For the text-containing cell, return its midpoint in [x, y] coordinate format. 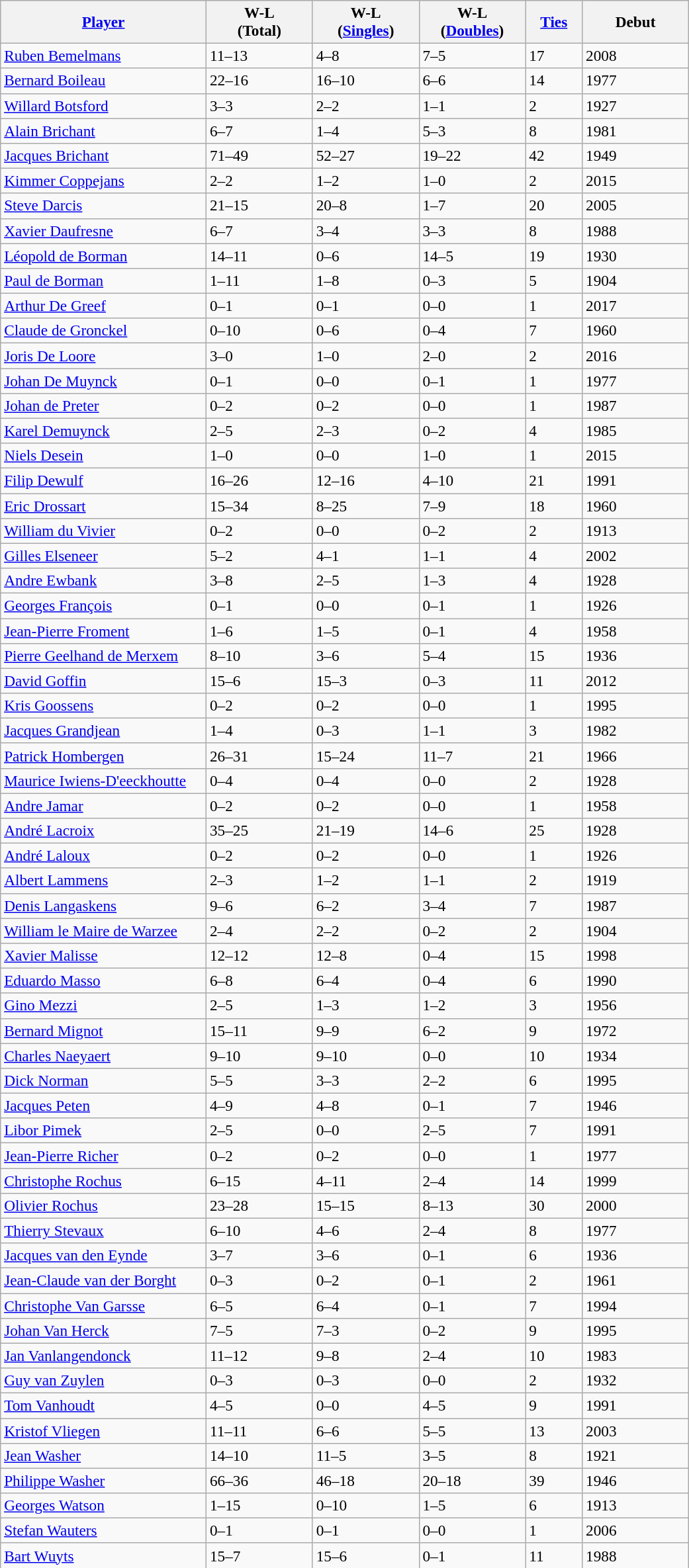
Filip Dewulf [103, 480]
11–7 [473, 756]
Bart Wuyts [103, 1555]
2017 [635, 306]
7–9 [473, 505]
6–10 [259, 1231]
Guy van Zuylen [103, 1380]
13 [554, 1430]
Debut [635, 21]
4–1 [365, 556]
18 [554, 505]
W-L(Total) [259, 21]
11–12 [259, 1356]
2006 [635, 1530]
16–10 [365, 81]
8–10 [259, 656]
2005 [635, 206]
1982 [635, 730]
Kimmer Coppejans [103, 181]
2016 [635, 355]
Xavier Malisse [103, 955]
Jean-Pierre Froment [103, 631]
Player [103, 21]
5–2 [259, 556]
20–18 [473, 1481]
1956 [635, 1006]
Johan de Preter [103, 406]
Gilles Elseneer [103, 556]
15–15 [365, 1205]
Léopold de Borman [103, 255]
Pierre Geelhand de Merxem [103, 656]
2003 [635, 1430]
4–9 [259, 1106]
Claude de Gronckel [103, 331]
3–8 [259, 580]
1932 [635, 1380]
11–13 [259, 56]
Gino Mezzi [103, 1006]
5 [554, 281]
4–11 [365, 1180]
5–4 [473, 656]
Jean Washer [103, 1456]
Maurice Iwiens-D'eeckhoutte [103, 781]
Arthur De Greef [103, 306]
Andre Ewbank [103, 580]
12–8 [365, 955]
Jacques Grandjean [103, 730]
2008 [635, 56]
1–15 [259, 1505]
Patrick Hombergen [103, 756]
19 [554, 255]
9–9 [365, 1031]
15–7 [259, 1555]
25 [554, 830]
2–0 [473, 355]
39 [554, 1481]
Olivier Rochus [103, 1205]
1999 [635, 1180]
2002 [635, 556]
Niels Desein [103, 456]
6–5 [259, 1305]
Georges François [103, 605]
Charles Naeyaert [103, 1055]
9–8 [365, 1356]
1949 [635, 155]
26–31 [259, 756]
4–6 [365, 1231]
W-L(Singles) [365, 21]
1–7 [473, 206]
6–15 [259, 1180]
3–0 [259, 355]
20 [554, 206]
W-L(Doubles) [473, 21]
14–10 [259, 1456]
Philippe Washer [103, 1481]
Johan De Muynck [103, 380]
42 [554, 155]
William le Maire de Warzee [103, 930]
1990 [635, 980]
Jean-Claude van der Borght [103, 1280]
2000 [635, 1205]
1966 [635, 756]
Stefan Wauters [103, 1530]
1994 [635, 1305]
66–36 [259, 1481]
Xavier Daufresne [103, 231]
46–18 [365, 1481]
11–11 [259, 1430]
Christophe Rochus [103, 1180]
1–6 [259, 631]
19–22 [473, 155]
David Goffin [103, 681]
1921 [635, 1456]
17 [554, 56]
14–6 [473, 830]
11–5 [365, 1456]
1998 [635, 955]
Jan Vanlangendonck [103, 1356]
Kris Goossens [103, 705]
12–12 [259, 955]
15–3 [365, 681]
André Lacroix [103, 830]
Eric Drossart [103, 505]
1927 [635, 106]
Alain Brichant [103, 130]
Bernard Mignot [103, 1031]
5–3 [473, 130]
3–5 [473, 1456]
1983 [635, 1356]
23–28 [259, 1205]
Kristof Vliegen [103, 1430]
15–11 [259, 1031]
Steve Darcis [103, 206]
6–8 [259, 980]
Willard Botsford [103, 106]
1934 [635, 1055]
16–26 [259, 480]
22–16 [259, 81]
71–49 [259, 155]
Georges Watson [103, 1505]
Thierry Stevaux [103, 1231]
Ruben Bemelmans [103, 56]
9–6 [259, 906]
30 [554, 1205]
7–3 [365, 1330]
Tom Vanhoudt [103, 1405]
12–16 [365, 480]
1981 [635, 130]
Paul de Borman [103, 281]
1985 [635, 431]
35–25 [259, 830]
4–10 [473, 480]
Johan Van Herck [103, 1330]
21–15 [259, 206]
Denis Langaskens [103, 906]
André Laloux [103, 855]
8–25 [365, 505]
Ties [554, 21]
1–11 [259, 281]
2012 [635, 681]
1919 [635, 881]
21–19 [365, 830]
20–8 [365, 206]
Albert Lammens [103, 881]
Joris De Loore [103, 355]
Bernard Boileau [103, 81]
Andre Jamar [103, 805]
Christophe Van Garsse [103, 1305]
1930 [635, 255]
8–13 [473, 1205]
Jacques Brichant [103, 155]
Libor Pimek [103, 1131]
Jacques van den Eynde [103, 1256]
15–24 [365, 756]
Karel Demuynck [103, 431]
15–34 [259, 505]
1961 [635, 1280]
1–8 [365, 281]
1972 [635, 1031]
Jean-Pierre Richer [103, 1155]
52–27 [365, 155]
14–11 [259, 255]
Eduardo Masso [103, 980]
Jacques Peten [103, 1106]
Dick Norman [103, 1080]
William du Vivier [103, 531]
14–5 [473, 255]
3–7 [259, 1256]
